Capture the cell that displays the provided text and extract its [x, y] central coordinate. 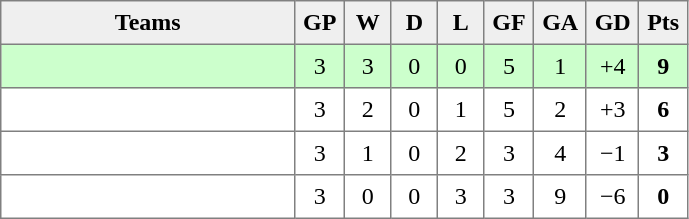
−6 [612, 197]
6 [663, 110]
W [368, 23]
GP [320, 23]
−1 [612, 153]
Pts [663, 23]
+4 [612, 66]
L [461, 23]
GA [560, 23]
Teams [148, 23]
+3 [612, 110]
GD [612, 23]
4 [560, 153]
GF [509, 23]
D [414, 23]
